Provide the (X, Y) coordinate of the cell's center where the given text is located.  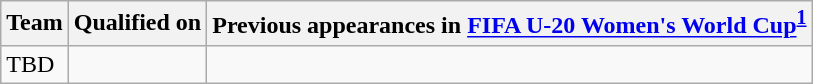
Qualified on (137, 24)
Previous appearances in FIFA U-20 Women's World Cup1 (510, 24)
Team (35, 24)
TBD (35, 64)
